Detect which cell encompasses the target text, then output its [x, y] center coordinate. 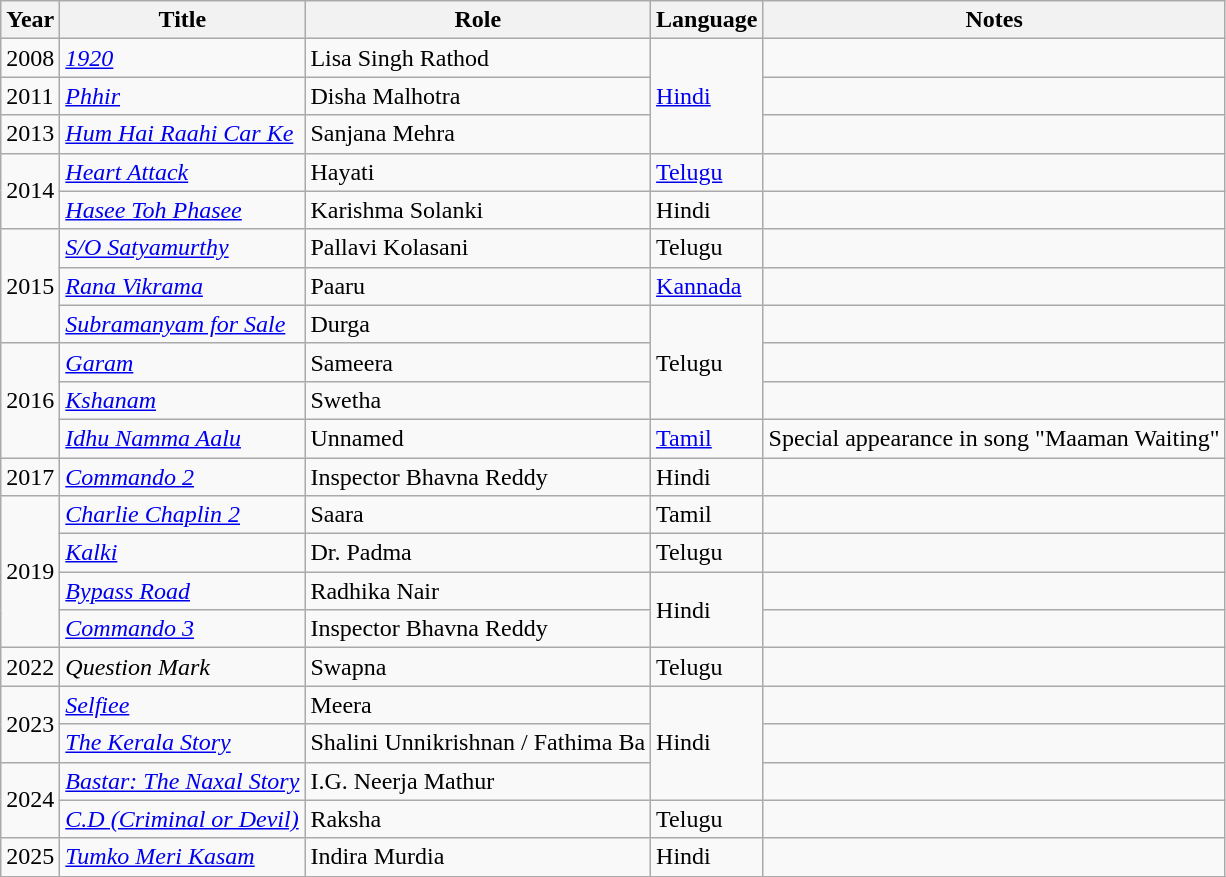
Pallavi Kolasani [478, 248]
Tumko Meri Kasam [182, 857]
Saara [478, 515]
2014 [30, 191]
Special appearance in song "Maaman Waiting" [994, 438]
Language [707, 20]
2024 [30, 800]
Meera [478, 705]
Kalki [182, 553]
Bastar: The Naxal Story [182, 781]
Selfiee [182, 705]
Indira Murdia [478, 857]
2017 [30, 477]
Heart Attack [182, 172]
Swetha [478, 400]
C.D (Criminal or Devil) [182, 819]
I.G. Neerja Mathur [478, 781]
Sanjana Mehra [478, 134]
Hayati [478, 172]
2023 [30, 724]
Charlie Chaplin 2 [182, 515]
Commando 3 [182, 629]
Swapna [478, 667]
Lisa Singh Rathod [478, 58]
Shalini Unnikrishnan / Fathima Ba [478, 743]
Radhika Nair [478, 591]
Disha Malhotra [478, 96]
Sameera [478, 362]
Paaru [478, 286]
2022 [30, 667]
Hum Hai Raahi Car Ke [182, 134]
S/O Satyamurthy [182, 248]
2019 [30, 572]
2016 [30, 400]
Title [182, 20]
2025 [30, 857]
2008 [30, 58]
2011 [30, 96]
Bypass Road [182, 591]
Question Mark [182, 667]
1920 [182, 58]
2015 [30, 286]
Dr. Padma [478, 553]
Unnamed [478, 438]
Role [478, 20]
Raksha [478, 819]
Notes [994, 20]
Idhu Namma Aalu [182, 438]
Rana Vikrama [182, 286]
Kshanam [182, 400]
The Kerala Story [182, 743]
Durga [478, 324]
Hasee Toh Phasee [182, 210]
Kannada [707, 286]
Commando 2 [182, 477]
Subramanyam for Sale [182, 324]
Phhir [182, 96]
Year [30, 20]
Karishma Solanki [478, 210]
Garam [182, 362]
2013 [30, 134]
